For the text-containing cell, return its midpoint in (X, Y) coordinate format. 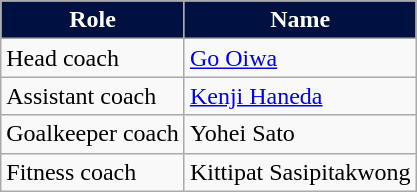
Fitness coach (93, 172)
Assistant coach (93, 96)
Name (300, 20)
Head coach (93, 58)
Yohei Sato (300, 134)
Kenji Haneda (300, 96)
Role (93, 20)
Goalkeeper coach (93, 134)
Kittipat Sasipitakwong (300, 172)
Go Oiwa (300, 58)
